Pinpoint the cell where the given text exists, returning its [x, y] midpoint coordinate. 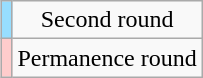
Second round [107, 20]
Permanence round [107, 58]
